Capture the cell that displays the provided text and extract its (X, Y) central coordinate. 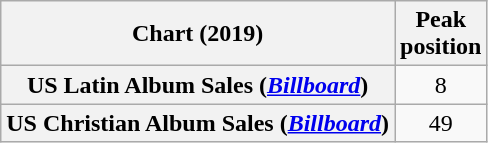
Peak position (441, 34)
49 (441, 123)
Chart (2019) (198, 34)
US Christian Album Sales (Billboard) (198, 123)
8 (441, 85)
US Latin Album Sales (Billboard) (198, 85)
